Locate the cell with the specified text and output its (X, Y) center coordinate. 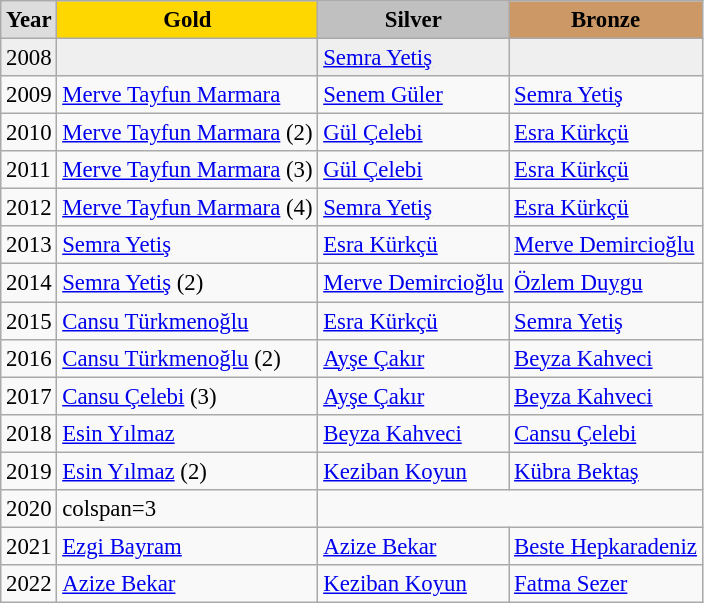
2022 (29, 584)
Bronze (606, 20)
Ezgi Bayram (188, 546)
Cansu Türkmenoğlu (188, 321)
2016 (29, 358)
Senem Güler (414, 95)
Merve Tayfun Marmara (188, 95)
Kübra Bektaş (606, 471)
2009 (29, 95)
Year (29, 20)
Esin Yılmaz (2) (188, 471)
Gold (188, 20)
2008 (29, 58)
2017 (29, 396)
2012 (29, 208)
2013 (29, 245)
2011 (29, 170)
Cansu Türkmenoğlu (2) (188, 358)
colspan=3 (188, 509)
Özlem Duygu (606, 283)
2015 (29, 321)
2019 (29, 471)
2020 (29, 509)
Esin Yılmaz (188, 433)
Cansu Çelebi (606, 433)
Fatma Sezer (606, 584)
Semra Yetiş (2) (188, 283)
2010 (29, 133)
Merve Tayfun Marmara (4) (188, 208)
2018 (29, 433)
2014 (29, 283)
2021 (29, 546)
Merve Tayfun Marmara (3) (188, 170)
Silver (414, 20)
Beste Hepkaradeniz (606, 546)
Merve Tayfun Marmara (2) (188, 133)
Cansu Çelebi (3) (188, 396)
